Provide the (X, Y) coordinate of the cell's center where the given text is located.  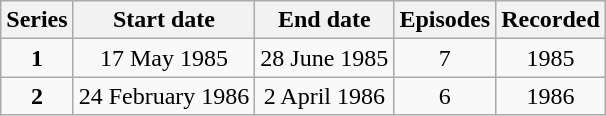
Series (37, 20)
17 May 1985 (164, 58)
2 April 1986 (324, 96)
28 June 1985 (324, 58)
1 (37, 58)
1986 (551, 96)
Start date (164, 20)
7 (445, 58)
Recorded (551, 20)
End date (324, 20)
Episodes (445, 20)
1985 (551, 58)
2 (37, 96)
24 February 1986 (164, 96)
6 (445, 96)
